Return (X, Y) of the center of cell containing provided text 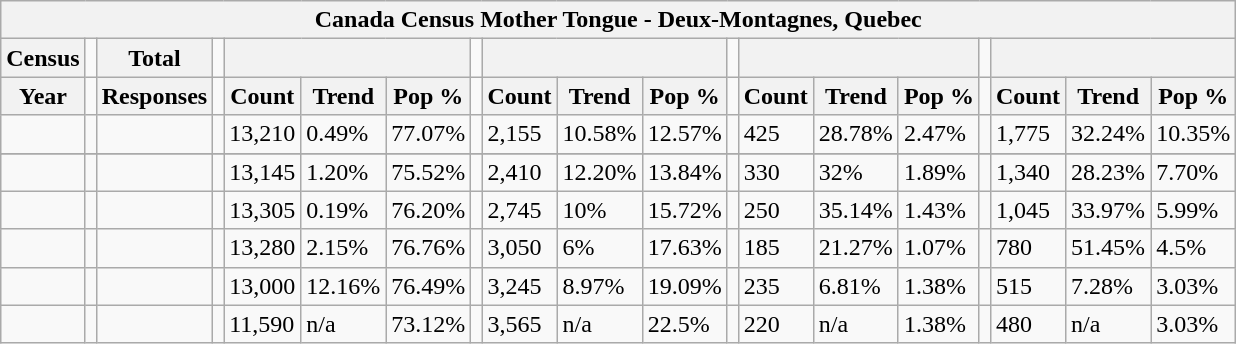
0.49% (344, 134)
3,245 (520, 286)
21.27% (856, 248)
13,280 (262, 248)
2.47% (938, 134)
13,145 (262, 172)
51.45% (1108, 248)
3,565 (520, 324)
13,000 (262, 286)
7.28% (1108, 286)
76.20% (428, 210)
425 (776, 134)
2,410 (520, 172)
32% (856, 172)
32.24% (1108, 134)
15.72% (684, 210)
33.97% (1108, 210)
13.84% (684, 172)
1.20% (344, 172)
1,045 (1028, 210)
2,745 (520, 210)
19.09% (684, 286)
22.5% (684, 324)
250 (776, 210)
76.76% (428, 248)
235 (776, 286)
480 (1028, 324)
1.07% (938, 248)
12.20% (600, 172)
28.23% (1108, 172)
12.57% (684, 134)
185 (776, 248)
515 (1028, 286)
17.63% (684, 248)
6% (600, 248)
2,155 (520, 134)
13,305 (262, 210)
Year (43, 96)
75.52% (428, 172)
77.07% (428, 134)
220 (776, 324)
7.70% (1194, 172)
1.89% (938, 172)
Total (154, 58)
1,775 (1028, 134)
10.58% (600, 134)
11,590 (262, 324)
5.99% (1194, 210)
1,340 (1028, 172)
4.5% (1194, 248)
28.78% (856, 134)
0.19% (344, 210)
2.15% (344, 248)
Census (43, 58)
13,210 (262, 134)
10% (600, 210)
Responses (154, 96)
6.81% (856, 286)
8.97% (600, 286)
330 (776, 172)
10.35% (1194, 134)
1.43% (938, 210)
76.49% (428, 286)
35.14% (856, 210)
73.12% (428, 324)
3,050 (520, 248)
Canada Census Mother Tongue - Deux-Montagnes, Quebec (618, 20)
780 (1028, 248)
12.16% (344, 286)
